Return the (X, Y) coordinate for the center point of the cell that contains the specified text.  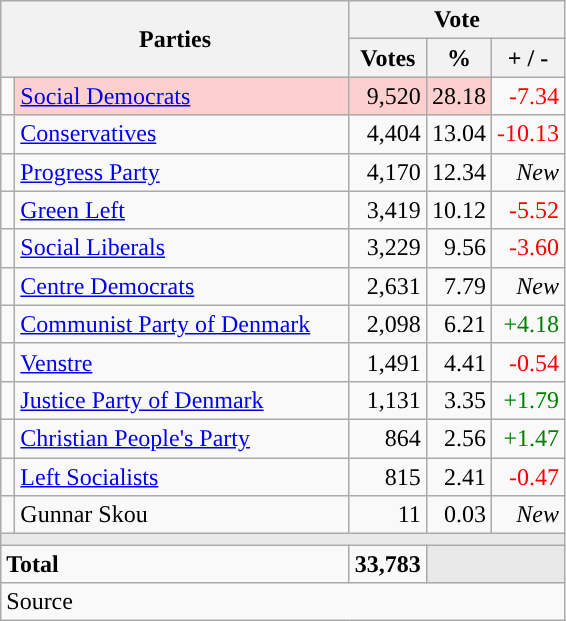
Total (176, 564)
Social Liberals (182, 248)
-7.34 (528, 96)
4,404 (388, 134)
1,131 (388, 400)
2,631 (388, 286)
Gunnar Skou (182, 515)
28.18 (458, 96)
9.56 (458, 248)
815 (388, 477)
-0.54 (528, 362)
-5.52 (528, 210)
2.41 (458, 477)
Progress Party (182, 172)
+4.18 (528, 324)
+1.47 (528, 438)
-0.47 (528, 477)
3.35 (458, 400)
Justice Party of Denmark (182, 400)
-10.13 (528, 134)
13.04 (458, 134)
7.79 (458, 286)
9,520 (388, 96)
11 (388, 515)
Source (283, 602)
12.34 (458, 172)
3,419 (388, 210)
Venstre (182, 362)
33,783 (388, 564)
2.56 (458, 438)
4,170 (388, 172)
2,098 (388, 324)
Vote (456, 20)
Communist Party of Denmark (182, 324)
Green Left (182, 210)
1,491 (388, 362)
0.03 (458, 515)
-3.60 (528, 248)
4.41 (458, 362)
3,229 (388, 248)
864 (388, 438)
Left Socialists (182, 477)
Votes (388, 58)
Christian People's Party (182, 438)
Social Democrats (182, 96)
Centre Democrats (182, 286)
10.12 (458, 210)
Parties (176, 39)
% (458, 58)
+1.79 (528, 400)
6.21 (458, 324)
Conservatives (182, 134)
+ / - (528, 58)
